Return the [x, y] coordinate for the center point of the cell that contains the specified text.  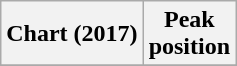
Chart (2017) [72, 34]
Peakposition [189, 34]
